Pinpoint the cell where the given text exists, returning its [x, y] midpoint coordinate. 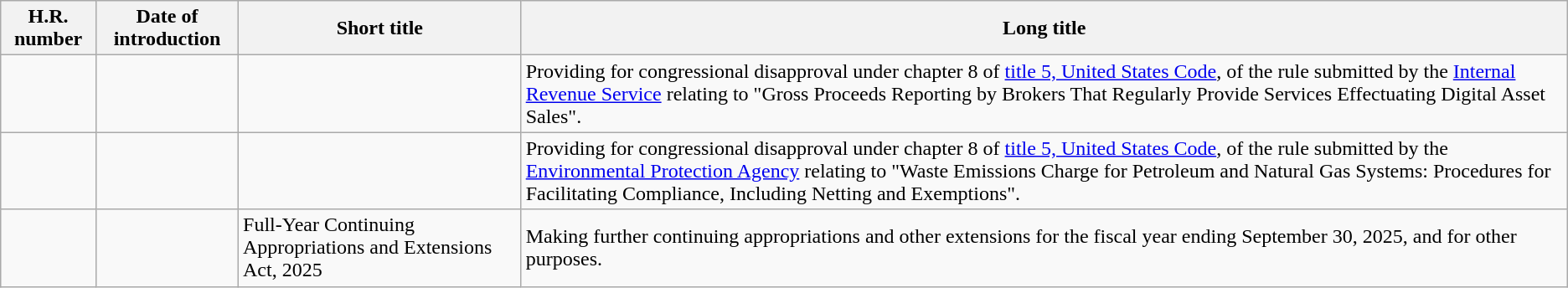
Full-Year Continuing Appropriations and Extensions Act, 2025 [380, 248]
Making further continuing appropriations and other extensions for the fiscal year ending September 30, 2025, and for other purposes. [1044, 248]
Date of introduction [167, 28]
Short title [380, 28]
H.R. number [49, 28]
Long title [1044, 28]
